Pinpoint the cell where the given text exists, returning its [X, Y] midpoint coordinate. 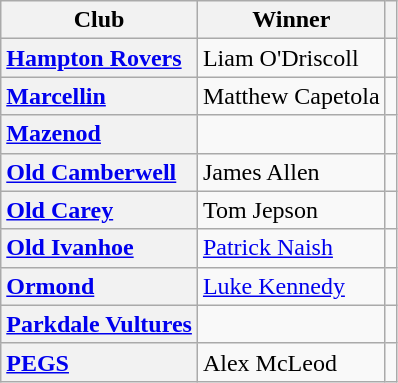
Marcellin [100, 96]
Club [100, 20]
Liam O'Driscoll [291, 58]
Mazenod [100, 134]
Old Carey [100, 210]
Luke Kennedy [291, 286]
Alex McLeod [291, 362]
Winner [291, 20]
Old Ivanhoe [100, 248]
James Allen [291, 172]
Parkdale Vultures [100, 324]
Patrick Naish [291, 248]
PEGS [100, 362]
Tom Jepson [291, 210]
Ormond [100, 286]
Old Camberwell [100, 172]
Hampton Rovers [100, 58]
Matthew Capetola [291, 96]
